Search for the cell housing the specified text and yield its (x, y) center coordinate. 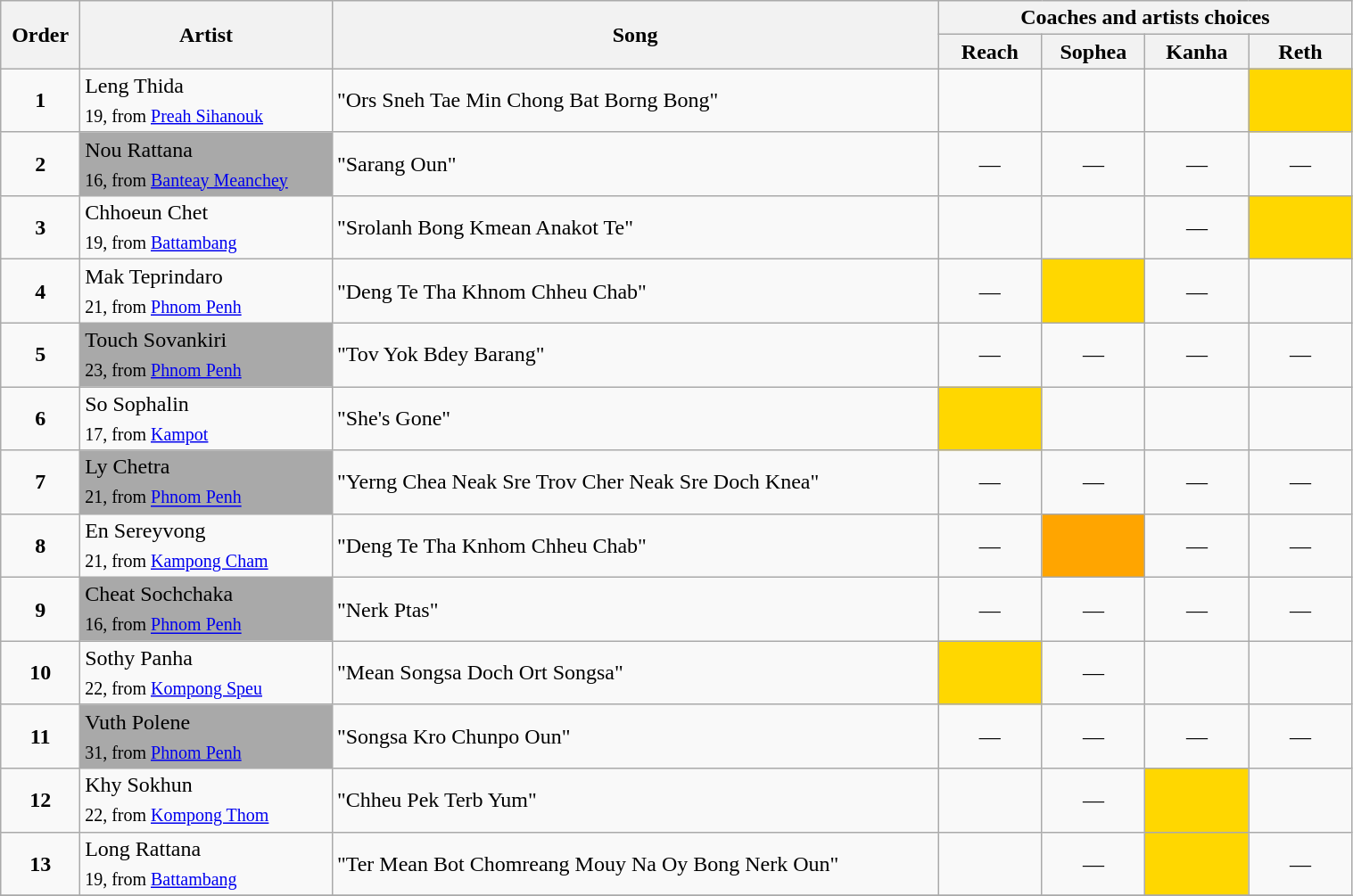
"Nerk Ptas" (635, 610)
Leng Thida19, from Preah Sihanouk (207, 100)
"Deng Te Tha Khnom Chheu Chab" (635, 291)
"Chheu Pek Terb Yum" (635, 801)
11 (41, 736)
10 (41, 672)
"Yerng Chea Neak Sre Trov Cher Neak Sre Doch Knea" (635, 481)
Cheat Sochchaka16, from Phnom Penh (207, 610)
"Tov Yok Bdey Barang" (635, 355)
Sophea (1093, 52)
So Sophalin17, from Kampot (207, 419)
2 (41, 164)
"Deng Te Tha Knhom Chheu Chab" (635, 546)
Chhoeun Chet19, from Battambang (207, 228)
6 (41, 419)
13 (41, 863)
Sothy Panha22, from Kompong Speu (207, 672)
"Ter Mean Bot Chomreang Mouy Na Oy Bong Nerk Oun" (635, 863)
5 (41, 355)
"Srolanh Bong Kmean Anakot Te" (635, 228)
Nou Rattana16, from Banteay Meanchey (207, 164)
Khy Sokhun22, from Kompong Thom (207, 801)
1 (41, 100)
Reth (1300, 52)
Artist (207, 35)
Coaches and artists choices (1145, 18)
Touch Sovankiri23, from Phnom Penh (207, 355)
"Sarang Oun" (635, 164)
En Sereyvong21, from Kampong Cham (207, 546)
9 (41, 610)
"Ors Sneh Tae Min Chong Bat Borng Bong" (635, 100)
12 (41, 801)
Kanha (1197, 52)
Order (41, 35)
8 (41, 546)
3 (41, 228)
"Songsa Kro Chunpo Oun" (635, 736)
Long Rattana19, from Battambang (207, 863)
Vuth Polene31, from Phnom Penh (207, 736)
"She's Gone" (635, 419)
Song (635, 35)
Ly Chetra21, from Phnom Penh (207, 481)
Reach (990, 52)
"Mean Songsa Doch Ort Songsa" (635, 672)
7 (41, 481)
4 (41, 291)
Mak Teprindaro21, from Phnom Penh (207, 291)
